Output the [X, Y] coordinate of the center of the cell containing the given text.  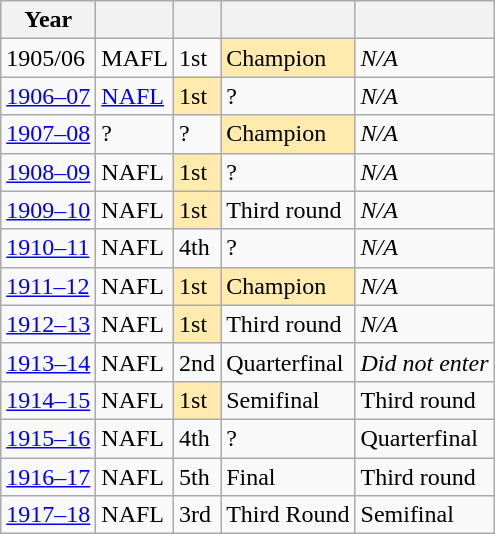
1910–11 [48, 248]
1912–13 [48, 324]
1917–18 [48, 515]
1909–10 [48, 210]
1908–09 [48, 172]
Year [48, 20]
1911–12 [48, 286]
1907–08 [48, 134]
Third Round [288, 515]
3rd [198, 515]
Final [288, 477]
5th [198, 477]
1916–17 [48, 477]
MAFL [135, 58]
1913–14 [48, 362]
1906–07 [48, 96]
1914–15 [48, 400]
1915–16 [48, 438]
1905/06 [48, 58]
Did not enter [424, 362]
2nd [198, 362]
